Scan for the cell matching the given text and deliver its (x, y) coordinate at center. 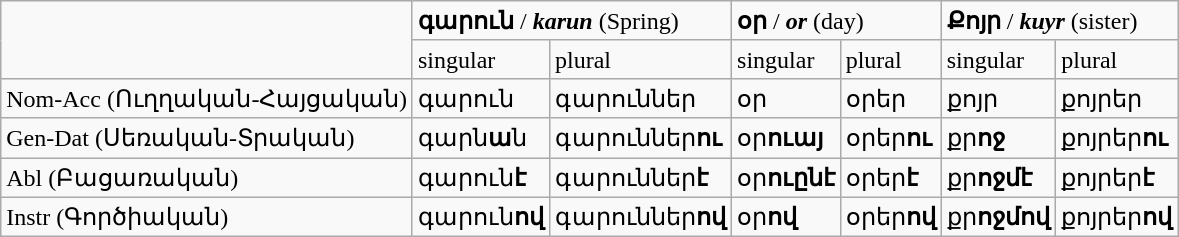
գարուն (480, 98)
գարուններէ (640, 178)
գարունէ (480, 178)
օրեր (890, 98)
Instr (Գործիական) (207, 217)
օր (786, 98)
օր / or (day) (837, 21)
քրոջմէ (998, 178)
Gen-Dat (Սեռական-Տրական) (207, 138)
օրով (786, 217)
Nom-Acc (Ուղղական-Հայցական) (207, 98)
օրուընէ (786, 178)
գարուն / karun (Spring) (572, 21)
քրոջ (998, 138)
գարուններով (640, 217)
քոյրերու (1117, 138)
գարնան (480, 138)
Քոյր / kuyr (sister) (1060, 21)
գարուններու (640, 138)
քոյրերով (1117, 217)
օրերով (890, 217)
քոյր (998, 98)
օրերու (890, 138)
քոյրեր (1117, 98)
գարունով (480, 217)
օրերէ (890, 178)
գարուններ (640, 98)
Abl (Բացառական) (207, 178)
օրուայ (786, 138)
քրոջմով (998, 217)
քոյրերէ (1117, 178)
